Detect which cell encompasses the target text, then output its (X, Y) center coordinate. 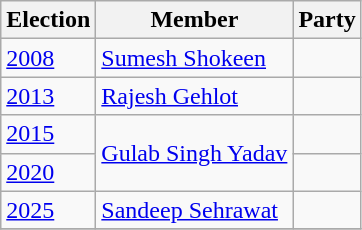
Rajesh Gehlot (194, 96)
Gulab Singh Yadav (194, 153)
Party (327, 20)
Sumesh Shokeen (194, 58)
2015 (48, 134)
Election (48, 20)
2020 (48, 172)
Sandeep Sehrawat (194, 210)
2008 (48, 58)
2025 (48, 210)
Member (194, 20)
2013 (48, 96)
